Locate the cell with the specified text and output its (X, Y) center coordinate. 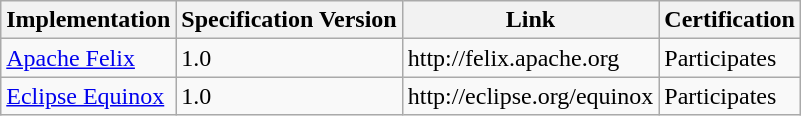
Eclipse Equinox (88, 96)
http://felix.apache.org (530, 58)
Implementation (88, 20)
Link (530, 20)
http://eclipse.org/equinox (530, 96)
Apache Felix (88, 58)
Specification Version (289, 20)
Certification (730, 20)
